Capture the cell that displays the provided text and extract its [X, Y] central coordinate. 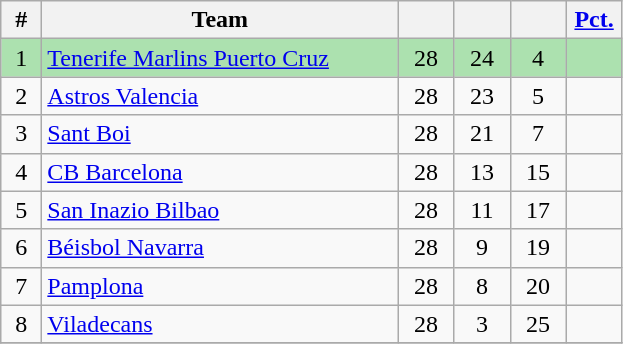
San Inazio Bilbao [220, 210]
11 [482, 210]
19 [538, 248]
9 [482, 248]
CB Barcelona [220, 172]
21 [482, 134]
2 [22, 96]
17 [538, 210]
Tenerife Marlins Puerto Cruz [220, 58]
6 [22, 248]
20 [538, 286]
25 [538, 324]
Pamplona [220, 286]
Viladecans [220, 324]
# [22, 20]
Béisbol Navarra [220, 248]
15 [538, 172]
Sant Boi [220, 134]
13 [482, 172]
Team [220, 20]
23 [482, 96]
1 [22, 58]
Astros Valencia [220, 96]
24 [482, 58]
Pct. [594, 20]
